From the cell containing the given text, extract its center point as [x, y] coordinate. 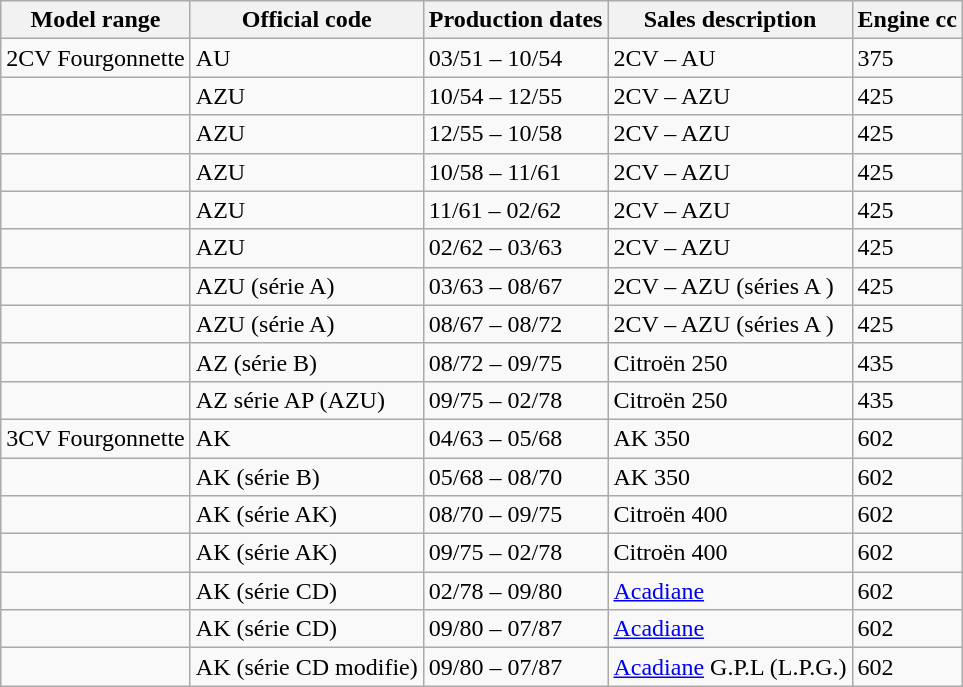
04/63 – 05/68 [516, 438]
AK (série B) [306, 477]
Sales description [730, 20]
Production dates [516, 20]
10/58 – 11/61 [516, 172]
Engine cc [907, 20]
AU [306, 58]
AZ série AP (AZU) [306, 400]
3CV Fourgonnette [96, 438]
375 [907, 58]
05/68 – 08/70 [516, 477]
2CV – AU [730, 58]
08/72 – 09/75 [516, 362]
02/62 – 03/63 [516, 248]
02/78 – 09/80 [516, 591]
Official code [306, 20]
12/55 – 10/58 [516, 134]
2CV Fourgonnette [96, 58]
AK [306, 438]
11/61 – 02/62 [516, 210]
Acadiane G.P.L (L.P.G.) [730, 667]
AZ (série B) [306, 362]
03/51 – 10/54 [516, 58]
Model range [96, 20]
10/54 – 12/55 [516, 96]
03/63 – 08/67 [516, 286]
AK (série CD modifie) [306, 667]
08/67 – 08/72 [516, 324]
08/70 – 09/75 [516, 515]
